Output the [x, y] coordinate of the center of the cell containing the given text.  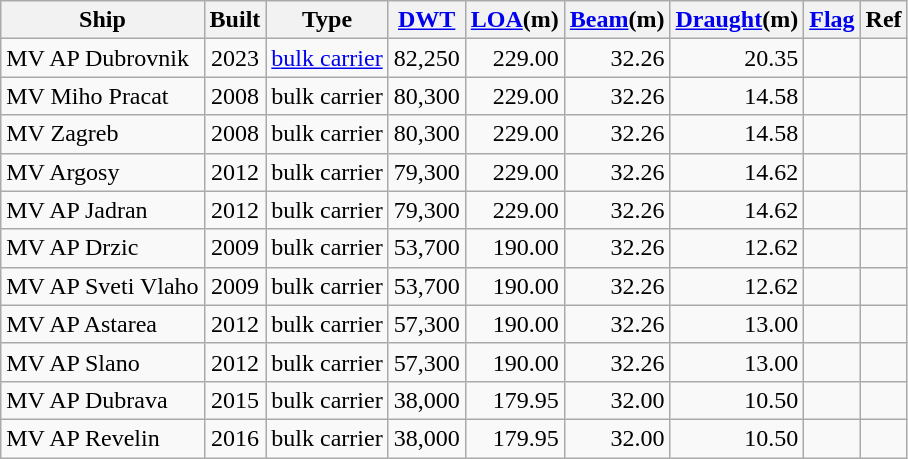
Type [327, 20]
Ship [102, 20]
2016 [235, 438]
LOA(m) [514, 20]
MV AP Jadran [102, 210]
82,250 [426, 58]
2015 [235, 400]
Draught(m) [737, 20]
DWT [426, 20]
MV AP Dubrava [102, 400]
Beam(m) [617, 20]
MV AP Dubrovnik [102, 58]
Built [235, 20]
MV AP Slano [102, 362]
2023 [235, 58]
MV AP Astarea [102, 324]
MV Argosy [102, 172]
MV AP Drzic [102, 248]
MV Miho Pracat [102, 96]
20.35 [737, 58]
MV AP Revelin [102, 438]
MV AP Sveti Vlaho [102, 286]
Flag [832, 20]
Ref [884, 20]
MV Zagreb [102, 134]
